Output the [X, Y] coordinate of the center of the cell containing the given text.  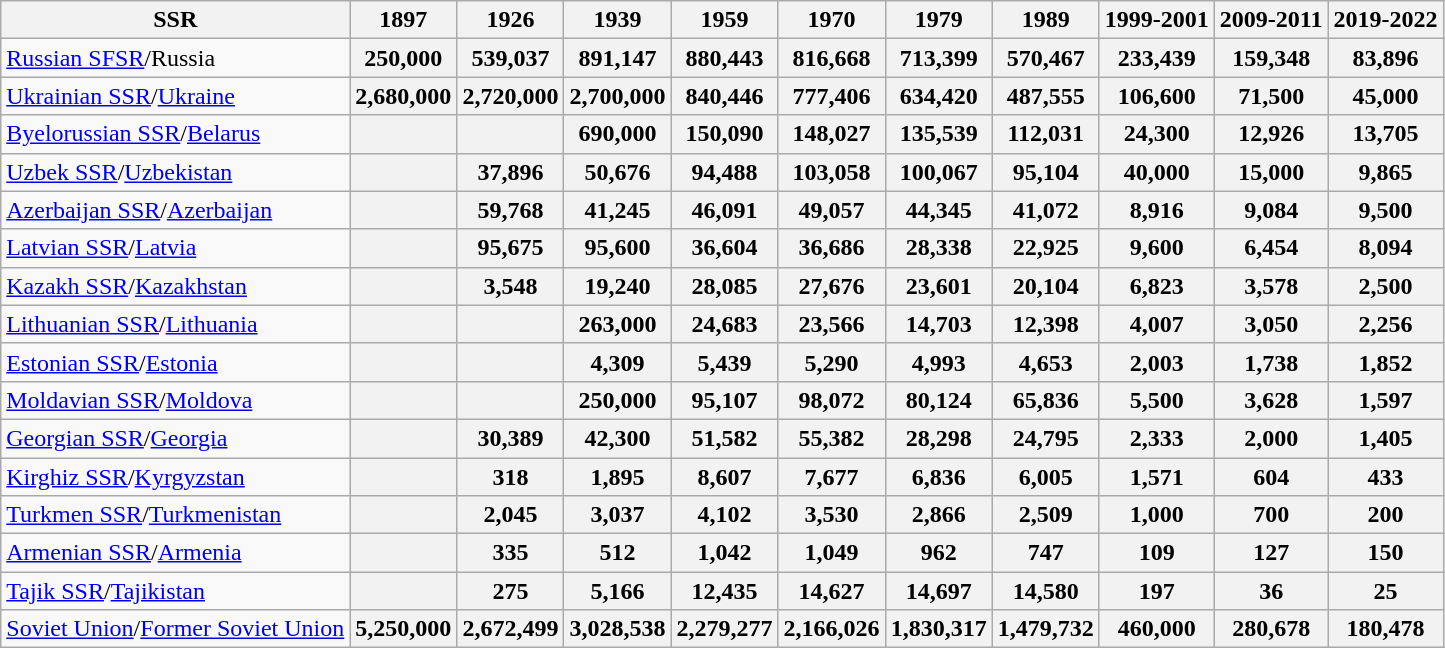
Azerbaijan SSR/Azerbaijan [176, 210]
Byelorussian SSR/Belarus [176, 134]
700 [1271, 515]
36 [1271, 591]
Kazakh SSR/Kazakhstan [176, 286]
1,479,732 [1046, 629]
2,045 [510, 515]
1999-2001 [1156, 20]
1,042 [724, 553]
634,420 [938, 96]
318 [510, 477]
7,677 [832, 477]
4,007 [1156, 324]
Estonian SSR/Estonia [176, 362]
747 [1046, 553]
25 [1386, 591]
5,500 [1156, 400]
Armenian SSR/Armenia [176, 553]
2,509 [1046, 515]
2,003 [1156, 362]
15,000 [1271, 172]
45,000 [1386, 96]
1926 [510, 20]
2,866 [938, 515]
22,925 [1046, 248]
3,028,538 [618, 629]
3,037 [618, 515]
14,697 [938, 591]
65,836 [1046, 400]
5,439 [724, 362]
95,107 [724, 400]
2,680,000 [404, 96]
28,338 [938, 248]
1959 [724, 20]
6,005 [1046, 477]
Tajik SSR/Tajikistan [176, 591]
9,865 [1386, 172]
1,049 [832, 553]
2,720,000 [510, 96]
539,037 [510, 58]
46,091 [724, 210]
23,601 [938, 286]
6,836 [938, 477]
42,300 [618, 438]
14,703 [938, 324]
109 [1156, 553]
14,627 [832, 591]
100,067 [938, 172]
12,926 [1271, 134]
433 [1386, 477]
280,678 [1271, 629]
275 [510, 591]
2019-2022 [1386, 20]
5,290 [832, 362]
41,072 [1046, 210]
180,478 [1386, 629]
2,279,277 [724, 629]
Uzbek SSR/Uzbekistan [176, 172]
12,435 [724, 591]
2,166,026 [832, 629]
1897 [404, 20]
570,467 [1046, 58]
159,348 [1271, 58]
8,094 [1386, 248]
135,539 [938, 134]
30,389 [510, 438]
2,333 [1156, 438]
55,382 [832, 438]
1,405 [1386, 438]
9,600 [1156, 248]
840,446 [724, 96]
24,300 [1156, 134]
2,256 [1386, 324]
3,530 [832, 515]
604 [1271, 477]
150 [1386, 553]
1,571 [1156, 477]
962 [938, 553]
28,298 [938, 438]
36,604 [724, 248]
106,600 [1156, 96]
50,676 [618, 172]
8,607 [724, 477]
44,345 [938, 210]
51,582 [724, 438]
263,000 [618, 324]
148,027 [832, 134]
3,548 [510, 286]
1939 [618, 20]
27,676 [832, 286]
3,050 [1271, 324]
1,597 [1386, 400]
59,768 [510, 210]
197 [1156, 591]
9,084 [1271, 210]
2009-2011 [1271, 20]
Ukrainian SSR/Ukraine [176, 96]
28,085 [724, 286]
Soviet Union/Former Soviet Union [176, 629]
1989 [1046, 20]
24,683 [724, 324]
Turkmen SSR/Turkmenistan [176, 515]
2,000 [1271, 438]
2,700,000 [618, 96]
1,852 [1386, 362]
1,738 [1271, 362]
36,686 [832, 248]
816,668 [832, 58]
9,500 [1386, 210]
1,895 [618, 477]
880,443 [724, 58]
95,675 [510, 248]
487,555 [1046, 96]
690,000 [618, 134]
4,653 [1046, 362]
Moldavian SSR/Moldova [176, 400]
14,580 [1046, 591]
37,896 [510, 172]
1,000 [1156, 515]
24,795 [1046, 438]
1,830,317 [938, 629]
200 [1386, 515]
41,245 [618, 210]
8,916 [1156, 210]
49,057 [832, 210]
512 [618, 553]
2,672,499 [510, 629]
1970 [832, 20]
4,309 [618, 362]
335 [510, 553]
Georgian SSR/Georgia [176, 438]
80,124 [938, 400]
112,031 [1046, 134]
20,104 [1046, 286]
Kirghiz SSR/Kyrgyzstan [176, 477]
150,090 [724, 134]
891,147 [618, 58]
Russian SFSR/Russia [176, 58]
127 [1271, 553]
Latvian SSR/Latvia [176, 248]
83,896 [1386, 58]
233,439 [1156, 58]
1979 [938, 20]
94,488 [724, 172]
12,398 [1046, 324]
95,600 [618, 248]
6,454 [1271, 248]
713,399 [938, 58]
95,104 [1046, 172]
2,500 [1386, 286]
3,628 [1271, 400]
40,000 [1156, 172]
4,993 [938, 362]
460,000 [1156, 629]
98,072 [832, 400]
SSR [176, 20]
4,102 [724, 515]
19,240 [618, 286]
Lithuanian SSR/Lithuania [176, 324]
6,823 [1156, 286]
5,166 [618, 591]
777,406 [832, 96]
23,566 [832, 324]
103,058 [832, 172]
71,500 [1271, 96]
5,250,000 [404, 629]
3,578 [1271, 286]
13,705 [1386, 134]
